Identify which cell holds the provided text, then report its [X, Y] central coordinate. 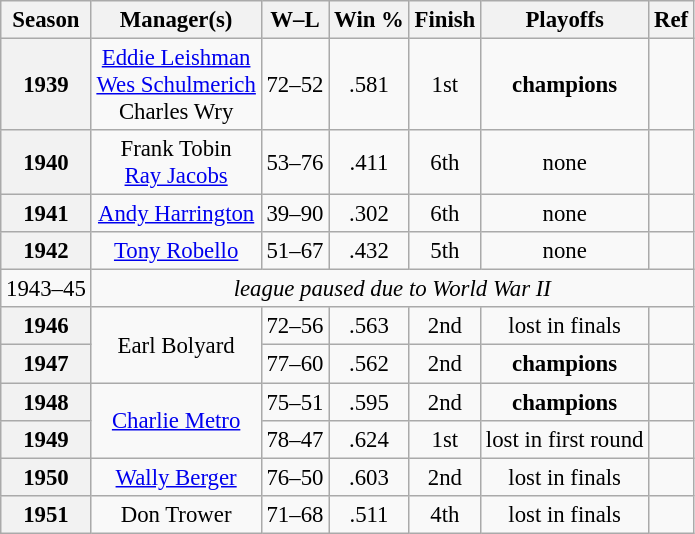
78–47 [295, 439]
.562 [369, 364]
77–60 [295, 364]
1951 [46, 514]
1941 [46, 214]
75–51 [295, 402]
Win % [369, 20]
Eddie LeishmanWes SchulmerichCharles Wry [176, 85]
76–50 [295, 477]
Wally Berger [176, 477]
1946 [46, 327]
Manager(s) [176, 20]
Ref [672, 20]
.563 [369, 327]
.603 [369, 477]
1940 [46, 162]
.432 [369, 251]
1939 [46, 85]
1943–45 [46, 289]
Frank TobinRay Jacobs [176, 162]
.411 [369, 162]
.511 [369, 514]
51–67 [295, 251]
Don Trower [176, 514]
Andy Harrington [176, 214]
72–56 [295, 327]
72–52 [295, 85]
1949 [46, 439]
Tony Robello [176, 251]
Playoffs [565, 20]
W–L [295, 20]
.595 [369, 402]
.581 [369, 85]
4th [444, 514]
39–90 [295, 214]
Season [46, 20]
5th [444, 251]
1947 [46, 364]
Charlie Metro [176, 420]
71–68 [295, 514]
.624 [369, 439]
league paused due to World War II [392, 289]
53–76 [295, 162]
Finish [444, 20]
lost in first round [565, 439]
1942 [46, 251]
Earl Bolyard [176, 346]
.302 [369, 214]
1948 [46, 402]
1950 [46, 477]
